Scan for the cell matching the given text and deliver its [x, y] coordinate at center. 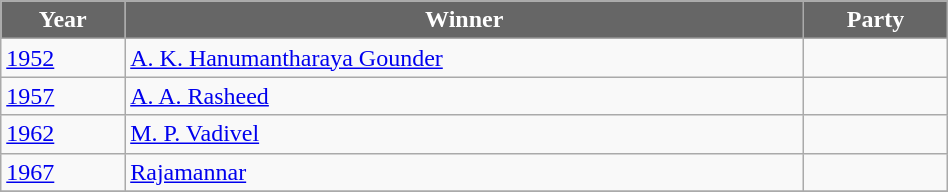
Party [876, 20]
Year [63, 20]
A. A. Rasheed [464, 96]
A. K. Hanumantharaya Gounder [464, 58]
Winner [464, 20]
1962 [63, 134]
1967 [63, 172]
1952 [63, 58]
Rajamannar [464, 172]
M. P. Vadivel [464, 134]
1957 [63, 96]
